Pinpoint the cell where the given text exists, returning its (x, y) midpoint coordinate. 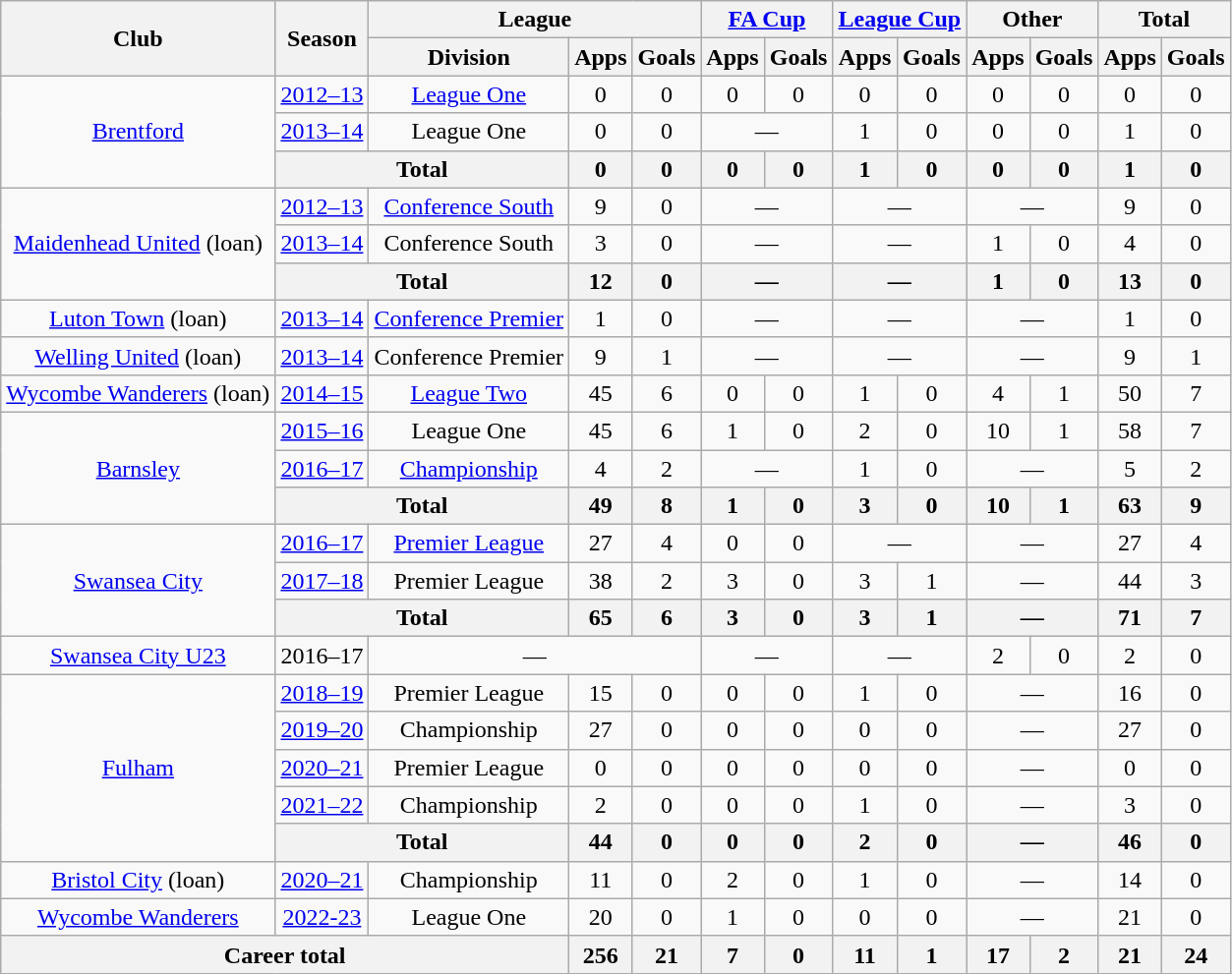
14 (1130, 880)
2019–20 (323, 730)
2022-23 (323, 917)
2018–19 (323, 693)
Season (323, 38)
Club (138, 38)
Bristol City (loan) (138, 880)
League Cup (900, 20)
17 (998, 954)
63 (1130, 506)
8 (667, 506)
Wycombe Wanderers (loan) (138, 393)
Other (1032, 20)
58 (1130, 430)
15 (601, 693)
Barnsley (138, 468)
5 (1130, 469)
FA Cup (767, 20)
2021–22 (323, 805)
12 (601, 281)
49 (601, 506)
Fulham (138, 768)
Maidenhead United (loan) (138, 244)
Career total (285, 954)
Welling United (loan) (138, 356)
2014–15 (323, 393)
League Two (469, 393)
38 (601, 581)
256 (601, 954)
71 (1130, 618)
2015–16 (323, 430)
Brentford (138, 132)
Wycombe Wanderers (138, 917)
Luton Town (loan) (138, 318)
Swansea City (138, 581)
16 (1130, 693)
24 (1196, 954)
Swansea City U23 (138, 656)
League (535, 20)
2017–18 (323, 581)
Division (469, 57)
20 (601, 917)
13 (1130, 281)
46 (1130, 842)
50 (1130, 393)
65 (601, 618)
